Return the [x, y] coordinate for the center point of the cell that contains the specified text.  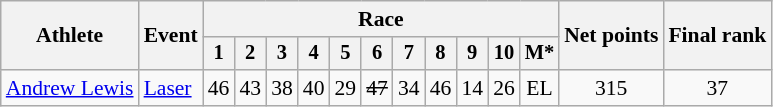
3 [282, 54]
38 [282, 88]
Final rank [717, 36]
1 [219, 54]
10 [504, 54]
43 [250, 88]
M* [540, 54]
Net points [611, 36]
Laser [171, 88]
Andrew Lewis [70, 88]
4 [314, 54]
EL [540, 88]
5 [346, 54]
9 [472, 54]
34 [409, 88]
315 [611, 88]
14 [472, 88]
37 [717, 88]
26 [504, 88]
29 [346, 88]
6 [377, 54]
40 [314, 88]
7 [409, 54]
Athlete [70, 36]
2 [250, 54]
8 [441, 54]
47 [377, 88]
Event [171, 36]
Race [381, 19]
